Capture the cell that displays the provided text and extract its (x, y) central coordinate. 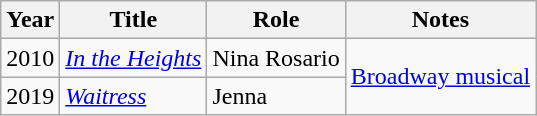
Nina Rosario (276, 58)
Jenna (276, 96)
Role (276, 20)
Title (134, 20)
2010 (30, 58)
Year (30, 20)
Broadway musical (440, 77)
In the Heights (134, 58)
2019 (30, 96)
Notes (440, 20)
Waitress (134, 96)
